Find where the given text appears and provide that cell's center as (x, y) coordinate. 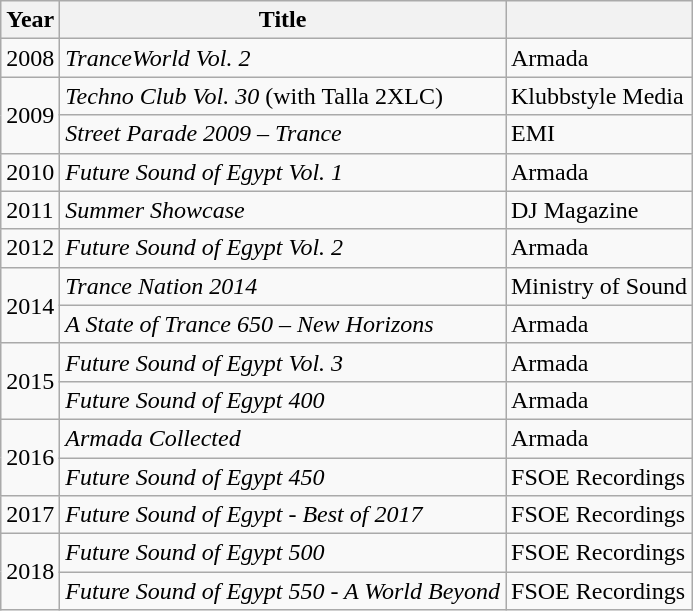
DJ Magazine (600, 210)
Klubbstyle Media (600, 96)
Trance Nation 2014 (283, 286)
2015 (30, 381)
2010 (30, 172)
Future Sound of Egypt Vol. 1 (283, 172)
Future Sound of Egypt 450 (283, 477)
Year (30, 20)
Street Parade 2009 – Trance (283, 134)
2012 (30, 248)
EMI (600, 134)
Future Sound of Egypt 500 (283, 553)
2009 (30, 115)
Ministry of Sound (600, 286)
Armada Collected (283, 438)
Techno Club Vol. 30 (with Talla 2XLC) (283, 96)
Title (283, 20)
Future Sound of Egypt Vol. 3 (283, 362)
Future Sound of Egypt Vol. 2 (283, 248)
2018 (30, 572)
2017 (30, 515)
Future Sound of Egypt 550 - A World Beyond (283, 591)
2016 (30, 457)
TranceWorld Vol. 2 (283, 58)
Future Sound of Egypt - Best of 2017 (283, 515)
2008 (30, 58)
Summer Showcase (283, 210)
Future Sound of Egypt 400 (283, 400)
2011 (30, 210)
A State of Trance 650 – New Horizons (283, 324)
2014 (30, 305)
